Find where the given text appears and provide that cell's center as [X, Y] coordinate. 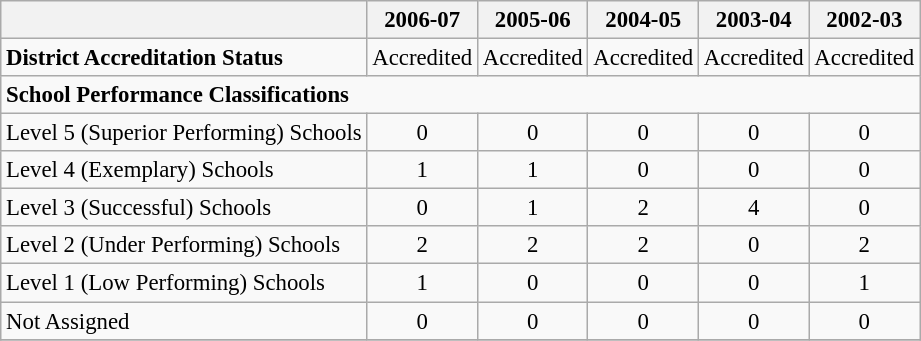
Level 2 (Under Performing) Schools [184, 245]
2004-05 [644, 20]
Level 1 (Low Performing) Schools [184, 283]
4 [754, 208]
School Performance Classifications [460, 95]
2006-07 [422, 20]
Level 3 (Successful) Schools [184, 208]
2003-04 [754, 20]
Level 4 (Exemplary) Schools [184, 170]
2005-06 [532, 20]
District Accreditation Status [184, 58]
Level 5 (Superior Performing) Schools [184, 133]
Not Assigned [184, 321]
2002-03 [864, 20]
